Capture the cell that displays the provided text and extract its (X, Y) central coordinate. 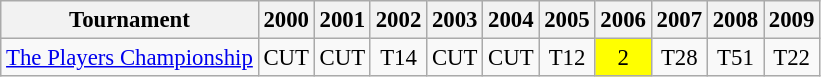
2008 (735, 20)
2004 (511, 20)
2002 (398, 20)
2007 (679, 20)
T51 (735, 58)
2009 (792, 20)
T14 (398, 58)
2006 (623, 20)
2001 (342, 20)
T12 (567, 58)
T22 (792, 58)
2003 (455, 20)
The Players Championship (130, 58)
2000 (286, 20)
2 (623, 58)
2005 (567, 20)
Tournament (130, 20)
T28 (679, 58)
